From the cell containing the given text, extract its center point as (x, y) coordinate. 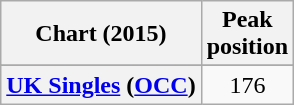
Peakposition (247, 34)
176 (247, 85)
Chart (2015) (101, 34)
UK Singles (OCC) (101, 85)
